Pinpoint the cell where the given text exists, returning its (x, y) midpoint coordinate. 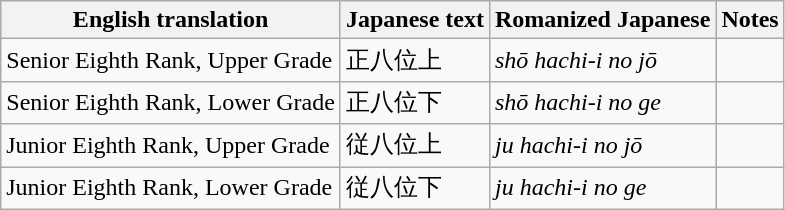
ju hachi-i no ge (602, 188)
正八位下 (414, 102)
ju hachi-i no jō (602, 146)
正八位上 (414, 60)
Senior Eighth Rank, Lower Grade (171, 102)
Senior Eighth Rank, Upper Grade (171, 60)
Romanized Japanese (602, 20)
shō hachi-i no jō (602, 60)
English translation (171, 20)
shō hachi-i no ge (602, 102)
従八位上 (414, 146)
Japanese text (414, 20)
Junior Eighth Rank, Upper Grade (171, 146)
Notes (750, 20)
従八位下 (414, 188)
Junior Eighth Rank, Lower Grade (171, 188)
